Provide the [x, y] coordinate of the cell's center where the given text is located.  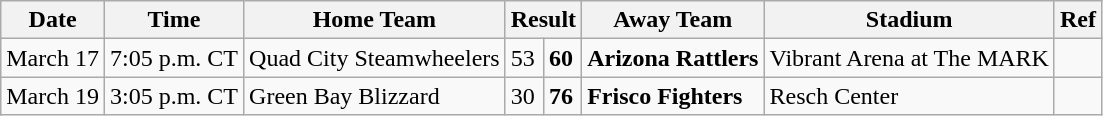
March 19 [53, 96]
Stadium [909, 20]
Result [543, 20]
3:05 p.m. CT [174, 96]
76 [562, 96]
Away Team [673, 20]
Green Bay Blizzard [375, 96]
Quad City Steamwheelers [375, 58]
Date [53, 20]
Time [174, 20]
30 [524, 96]
Frisco Fighters [673, 96]
March 17 [53, 58]
Ref [1078, 20]
Resch Center [909, 96]
Arizona Rattlers [673, 58]
Vibrant Arena at The MARK [909, 58]
7:05 p.m. CT [174, 58]
53 [524, 58]
60 [562, 58]
Home Team [375, 20]
